Provide the (X, Y) coordinate of the cell's center where the given text is located.  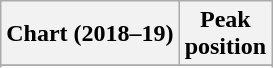
Chart (2018–19) (90, 34)
Peakposition (225, 34)
